Search for the cell housing the specified text and yield its (x, y) center coordinate. 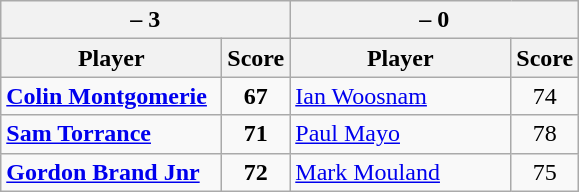
– 0 (434, 20)
Gordon Brand Jnr (112, 172)
Colin Montgomerie (112, 96)
Sam Torrance (112, 134)
Ian Woosnam (400, 96)
67 (256, 96)
75 (545, 172)
74 (545, 96)
– 3 (146, 20)
72 (256, 172)
Paul Mayo (400, 134)
71 (256, 134)
78 (545, 134)
Mark Mouland (400, 172)
